Find where the given text appears and provide that cell's center as [x, y] coordinate. 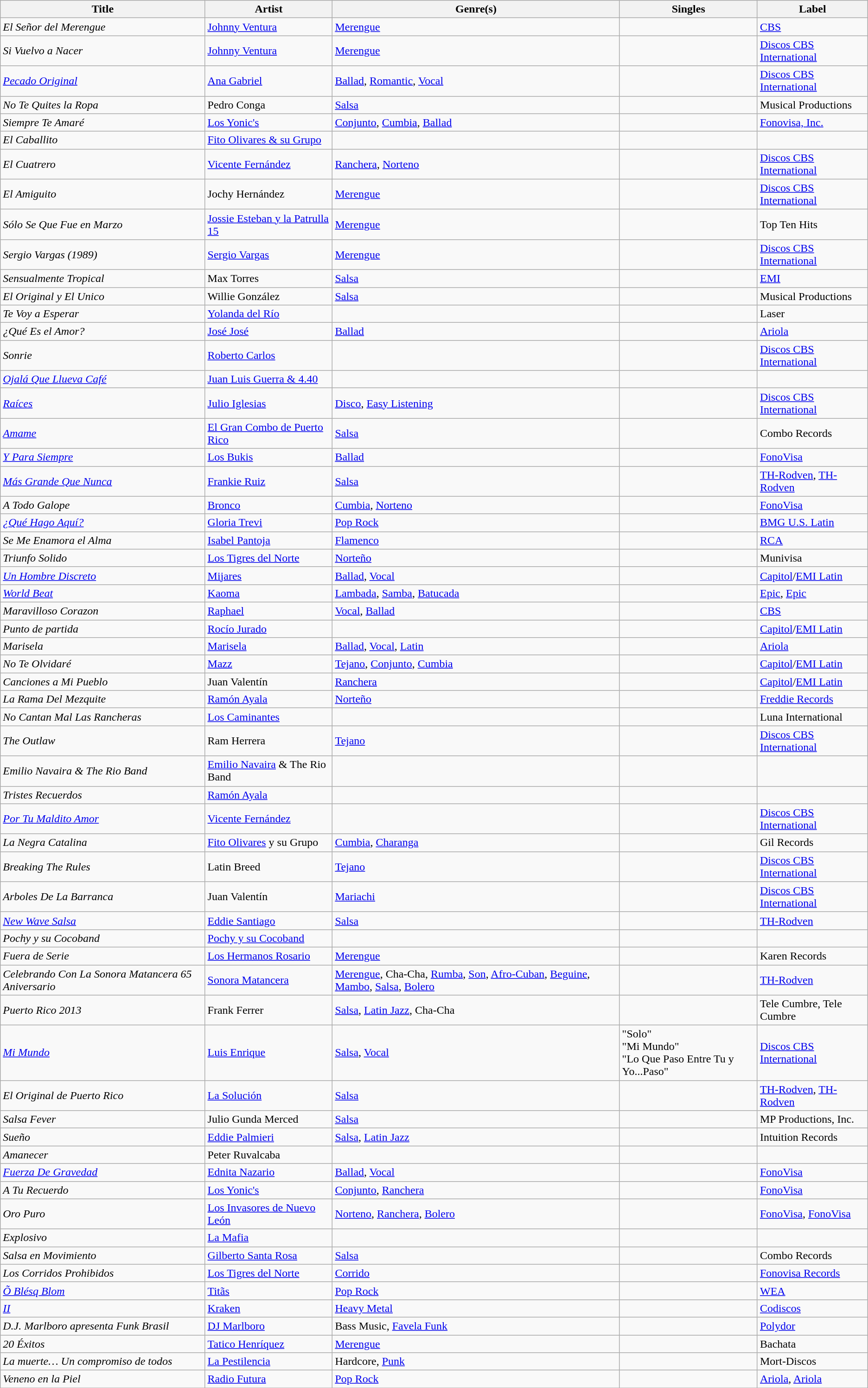
Freddie Records [812, 699]
Conjunto, Ranchera [476, 1190]
Ballad, Vocal, Latin [476, 646]
La Mafia [269, 1238]
Frankie Ruiz [269, 481]
Jochy Hernández [269, 194]
Heavy Metal [476, 1308]
Explosivo [103, 1238]
Tele Cumbre, Tele Cumbre [812, 1010]
Salsa, Vocal [476, 1053]
Õ Blésq Blom [103, 1291]
Puerto Rico 2013 [103, 1010]
Cumbia, Charanga [476, 843]
Ariola, Ariola [812, 1379]
Yolanda del Río [269, 314]
Mort-Discos [812, 1362]
Breaking The Rules [103, 866]
Salsa en Movimiento [103, 1255]
El Gran Combo de Puerto Rico [269, 433]
Oro Puro [103, 1214]
Cumbia, Norteno [476, 505]
II [103, 1308]
RCA [812, 540]
A Todo Galope [103, 505]
MP Productions, Inc. [812, 1119]
Tatico Henríquez [269, 1343]
"Solo""Mi Mundo""Lo Que Paso Entre Tu y Yo...Paso" [688, 1053]
Los Hermanos Rosario [269, 956]
No Te Olvidaré [103, 664]
Si Vuelvo a Nacer [103, 51]
Maravilloso Corazon [103, 611]
Los Invasores de Nuevo León [269, 1214]
Ranchera, Norteno [476, 164]
Codiscos [812, 1308]
El Original de Puerto Rico [103, 1095]
La Solución [269, 1095]
Salsa, Latin Jazz [476, 1137]
Hardcore, Punk [476, 1362]
El Amiguito [103, 194]
La Pestilencia [269, 1362]
Te Voy a Esperar [103, 314]
Epic, Epic [812, 593]
Raíces [103, 403]
Gilberto Santa Rosa [269, 1255]
Radio Futura [269, 1379]
Fonovisa Records [812, 1273]
20 Éxitos [103, 1343]
Ana Gabriel [269, 81]
Ranchera [476, 682]
Intuition Records [812, 1137]
Luna International [812, 717]
Isabel Pantoja [269, 540]
Los Corridos Prohibidos [103, 1273]
La Negra Catalina [103, 843]
¿Qué Hago Aquí? [103, 523]
El Caballito [103, 140]
Amame [103, 433]
Lambada, Samba, Batucada [476, 593]
Mijares [269, 576]
Mi Mundo [103, 1053]
¿Qué Es el Amor? [103, 332]
Willie González [269, 296]
El Original y El Unico [103, 296]
Sergio Vargas (1989) [103, 254]
Eddie Palmieri [269, 1137]
Gil Records [812, 843]
Laser [812, 314]
Pedro Conga [269, 105]
Raphael [269, 611]
The Outlaw [103, 741]
Celebrando Con La Sonora Matancera 65 Aniversario [103, 979]
Salsa Fever [103, 1119]
Vocal, Ballad [476, 611]
Flamenco [476, 540]
Kaoma [269, 593]
Fito Olivares & su Grupo [269, 140]
Karen Records [812, 956]
DJ Marlboro [269, 1326]
Mariachi [476, 897]
Gloria Trevi [269, 523]
Frank Ferrer [269, 1010]
Merengue, Cha-Cha, Rumba, Son, Afro-Cuban, Beguine, Mambo, Salsa, Bolero [476, 979]
Sólo Se Que Fue en Marzo [103, 224]
Amanecer [103, 1155]
Bass Music, Favela Funk [476, 1326]
Ojalá Que Llueva Café [103, 379]
Munivisa [812, 558]
Disco, Easy Listening [476, 403]
Fuerza De Gravedad [103, 1172]
Más Grande Que Nunca [103, 481]
Ram Herrera [269, 741]
Sensualmente Tropical [103, 278]
Los Caminantes [269, 717]
Top Ten Hits [812, 224]
Pecado Original [103, 81]
Max Torres [269, 278]
Bachata [812, 1343]
El Cuatrero [103, 164]
Singles [688, 9]
La Rama Del Mezquite [103, 699]
Juan Luis Guerra & 4.40 [269, 379]
Luis Enrique [269, 1053]
Y Para Siempre [103, 457]
Punto de partida [103, 628]
Eddie Santiago [269, 921]
WEA [812, 1291]
Canciones a Mi Pueblo [103, 682]
Ednita Nazario [269, 1172]
EMI [812, 278]
Siempre Te Amaré [103, 122]
Titãs [269, 1291]
Rocío Jurado [269, 628]
Tristes Recuerdos [103, 795]
Tejano, Conjunto, Cumbia [476, 664]
Veneno en la Piel [103, 1379]
Julio Iglesias [269, 403]
Arboles De La Barranca [103, 897]
Fonovisa, Inc. [812, 122]
Fuera de Serie [103, 956]
World Beat [103, 593]
Julio Gunda Merced [269, 1119]
Kraken [269, 1308]
Latin Breed [269, 866]
Jossie Esteban y la Patrulla 15 [269, 224]
Fito Olivares y su Grupo [269, 843]
Triunfo Solido [103, 558]
Mazz [269, 664]
Roberto Carlos [269, 355]
A Tu Recuerdo [103, 1190]
Polydor [812, 1326]
Sonrie [103, 355]
Peter Ruvalcaba [269, 1155]
Corrido [476, 1273]
Sonora Matancera [269, 979]
Title [103, 9]
Un Hombre Discreto [103, 576]
Salsa, Latin Jazz, Cha-Cha [476, 1010]
Ballad, Romantic, Vocal [476, 81]
Sueño [103, 1137]
New Wave Salsa [103, 921]
Artist [269, 9]
BMG U.S. Latin [812, 523]
Conjunto, Cumbia, Ballad [476, 122]
Label [812, 9]
D.J. Marlboro apresenta Funk Brasil [103, 1326]
Por Tu Maldito Amor [103, 819]
Sergio Vargas [269, 254]
Norteno, Ranchera, Bolero [476, 1214]
Los Bukis [269, 457]
El Señor del Merengue [103, 27]
FonoVisa, FonoVisa [812, 1214]
No Cantan Mal Las Rancheras [103, 717]
La muerte… Un compromiso de todos [103, 1362]
No Te Quites la Ropa [103, 105]
Genre(s) [476, 9]
Se Me Enamora el Alma [103, 540]
Bronco [269, 505]
José José [269, 332]
